Provide the (X, Y) coordinate of the cell's center where the given text is located.  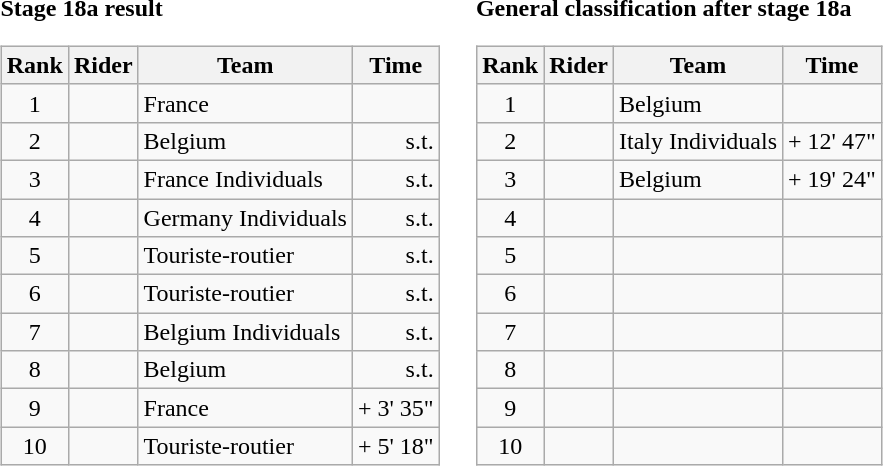
+ 5' 18" (396, 446)
Germany Individuals (245, 217)
France Individuals (245, 179)
+ 19' 24" (832, 179)
+ 12' 47" (832, 141)
Italy Individuals (698, 141)
+ 3' 35" (396, 408)
Belgium Individuals (245, 332)
